Provide the [x, y] coordinate of the cell's center where the given text is located.  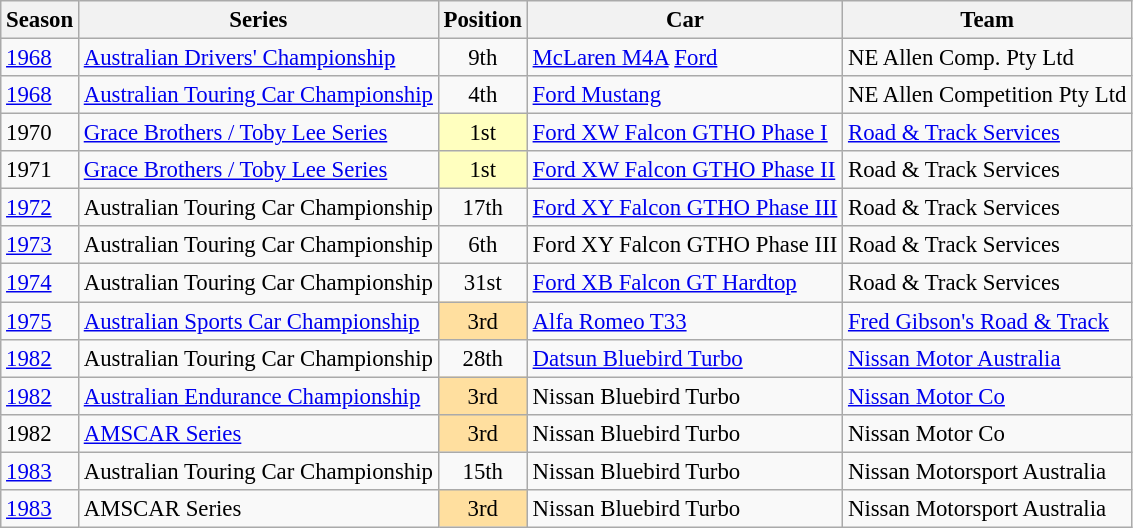
Ford XW Falcon GTHO Phase I [684, 133]
28th [482, 358]
15th [482, 471]
Car [684, 20]
Alfa Romeo T33 [684, 321]
Position [482, 20]
1972 [40, 208]
6th [482, 245]
1973 [40, 245]
Fred Gibson's Road & Track [988, 321]
Series [258, 20]
Season [40, 20]
1970 [40, 133]
Australian Drivers' Championship [258, 58]
Ford Mustang [684, 95]
9th [482, 58]
Ford XW Falcon GTHO Phase II [684, 170]
Datsun Bluebird Turbo [684, 358]
McLaren M4A Ford [684, 58]
Australian Sports Car Championship [258, 321]
1974 [40, 283]
Ford XB Falcon GT Hardtop [684, 283]
1975 [40, 321]
Team [988, 20]
NE Allen Comp. Pty Ltd [988, 58]
NE Allen Competition Pty Ltd [988, 95]
Australian Endurance Championship [258, 396]
Nissan Motor Australia [988, 358]
4th [482, 95]
31st [482, 283]
1971 [40, 170]
17th [482, 208]
